Locate the cell with the specified text and output its [X, Y] center coordinate. 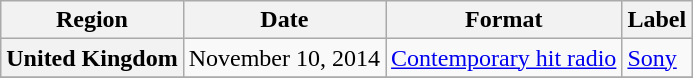
November 10, 2014 [284, 58]
Date [284, 20]
Label [657, 20]
United Kingdom [92, 58]
Region [92, 20]
Format [504, 20]
Sony [657, 58]
Contemporary hit radio [504, 58]
